Pinpoint the cell where the given text exists, returning its [X, Y] midpoint coordinate. 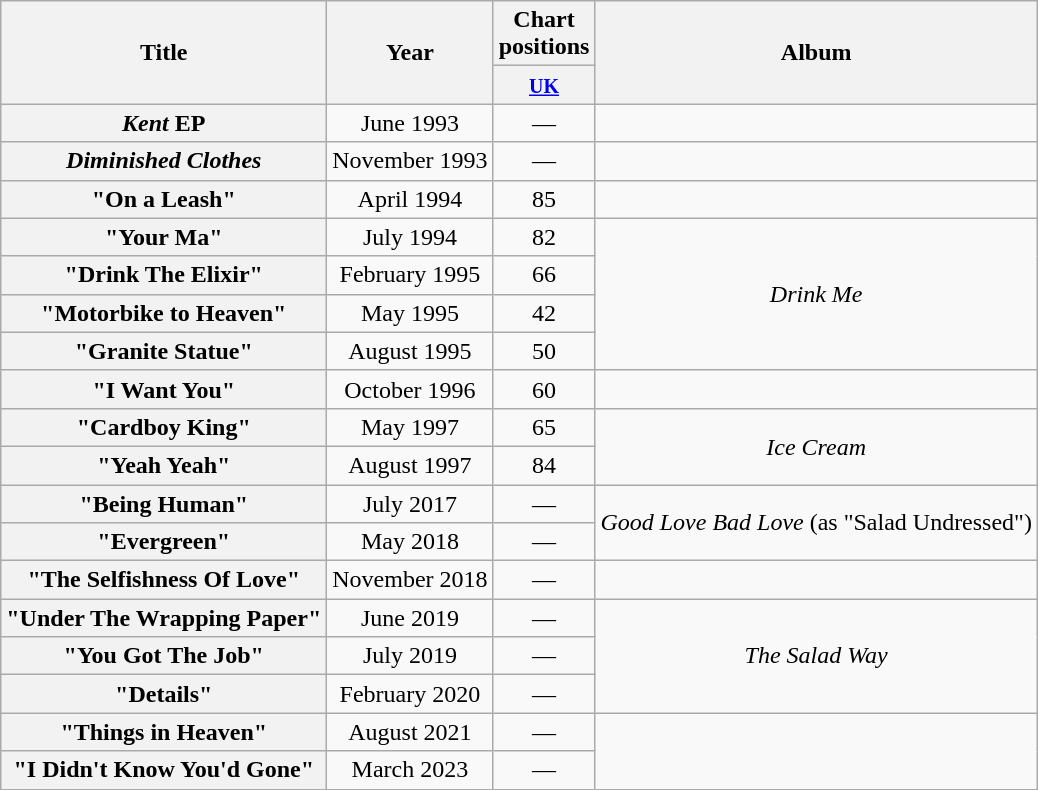
60 [544, 389]
July 2017 [410, 503]
June 2019 [410, 618]
July 1994 [410, 237]
"Cardboy King" [164, 427]
The Salad Way [816, 656]
Good Love Bad Love (as "Salad Undressed") [816, 522]
65 [544, 427]
Kent EP [164, 123]
"The Selfishness Of Love" [164, 580]
November 1993 [410, 161]
"On a Leash" [164, 199]
"Yeah Yeah" [164, 465]
June 1993 [410, 123]
Title [164, 52]
Album [816, 52]
February 2020 [410, 694]
"Drink The Elixir" [164, 275]
Chart positions [544, 34]
August 2021 [410, 732]
May 1997 [410, 427]
"I Didn't Know You'd Gone" [164, 770]
82 [544, 237]
"Details" [164, 694]
50 [544, 351]
May 1995 [410, 313]
August 1997 [410, 465]
Ice Cream [816, 446]
"Things in Heaven" [164, 732]
UK [544, 85]
"Evergreen" [164, 542]
66 [544, 275]
April 1994 [410, 199]
"You Got The Job" [164, 656]
85 [544, 199]
July 2019 [410, 656]
August 1995 [410, 351]
"Motorbike to Heaven" [164, 313]
"Under The Wrapping Paper" [164, 618]
42 [544, 313]
March 2023 [410, 770]
November 2018 [410, 580]
84 [544, 465]
"Your Ma" [164, 237]
May 2018 [410, 542]
February 1995 [410, 275]
Drink Me [816, 294]
"Granite Statue" [164, 351]
October 1996 [410, 389]
"I Want You" [164, 389]
Diminished Clothes [164, 161]
Year [410, 52]
"Being Human" [164, 503]
